Provide the [X, Y] coordinate of the cell's center where the given text is located.  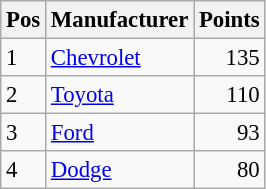
80 [230, 170]
135 [230, 58]
1 [24, 58]
Toyota [120, 95]
3 [24, 133]
4 [24, 170]
Manufacturer [120, 20]
93 [230, 133]
Ford [120, 133]
Dodge [120, 170]
Pos [24, 20]
2 [24, 95]
Chevrolet [120, 58]
Points [230, 20]
110 [230, 95]
